Output the (X, Y) coordinate of the center of the cell containing the given text.  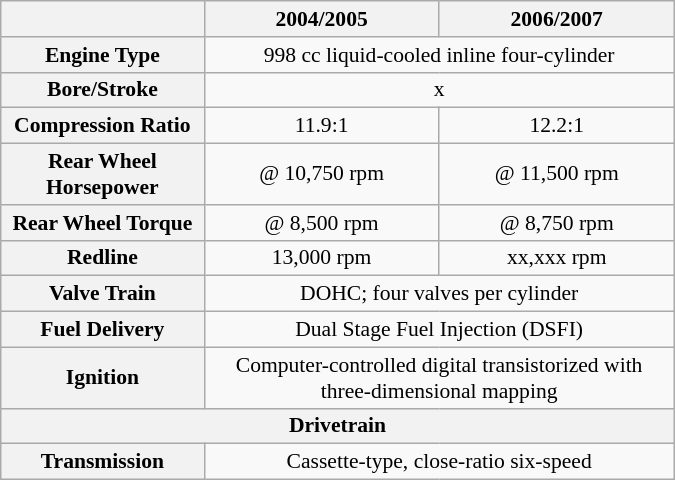
Cassette-type, close-ratio six-speed (439, 462)
2004/2005 (322, 19)
998 cc liquid-cooled inline four-cylinder (439, 55)
Fuel Delivery (102, 330)
@ 8,500 rpm (322, 223)
12.2:1 (556, 126)
Ignition (102, 378)
Compression Ratio (102, 126)
Rear Wheel Torque (102, 223)
Drivetrain (338, 426)
Dual Stage Fuel Injection (DSFI) (439, 330)
Computer-controlled digital transistorized with three-dimensional mapping (439, 378)
Rear Wheel Horsepower (102, 174)
x (439, 90)
DOHC; four valves per cylinder (439, 294)
xx,xxx rpm (556, 258)
13,000 rpm (322, 258)
Bore/Stroke (102, 90)
@ 11,500 rpm (556, 174)
@ 8,750 rpm (556, 223)
@ 10,750 rpm (322, 174)
Redline (102, 258)
11.9:1 (322, 126)
Valve Train (102, 294)
2006/2007 (556, 19)
Transmission (102, 462)
Engine Type (102, 55)
